Find where the given text appears and provide that cell's center as [X, Y] coordinate. 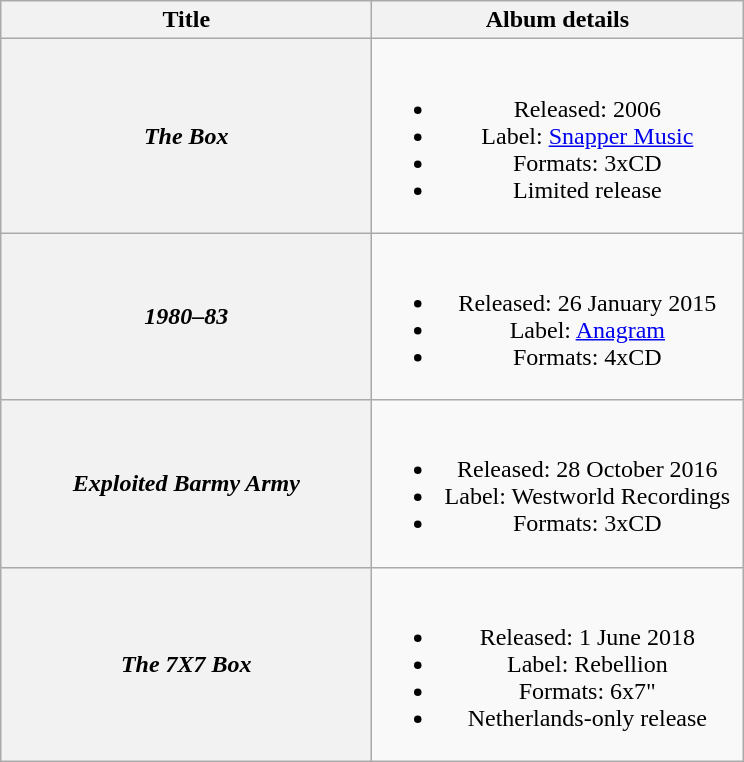
Title [186, 20]
Exploited Barmy Army [186, 484]
Released: 26 January 2015Label: AnagramFormats: 4xCD [558, 316]
The 7X7 Box [186, 664]
The Box [186, 136]
Album details [558, 20]
Released: 2006Label: Snapper MusicFormats: 3xCDLimited release [558, 136]
1980–83 [186, 316]
Released: 28 October 2016Label: Westworld RecordingsFormats: 3xCD [558, 484]
Released: 1 June 2018Label: RebellionFormats: 6x7"Netherlands-only release [558, 664]
